Return (x, y) of the center of cell containing provided text 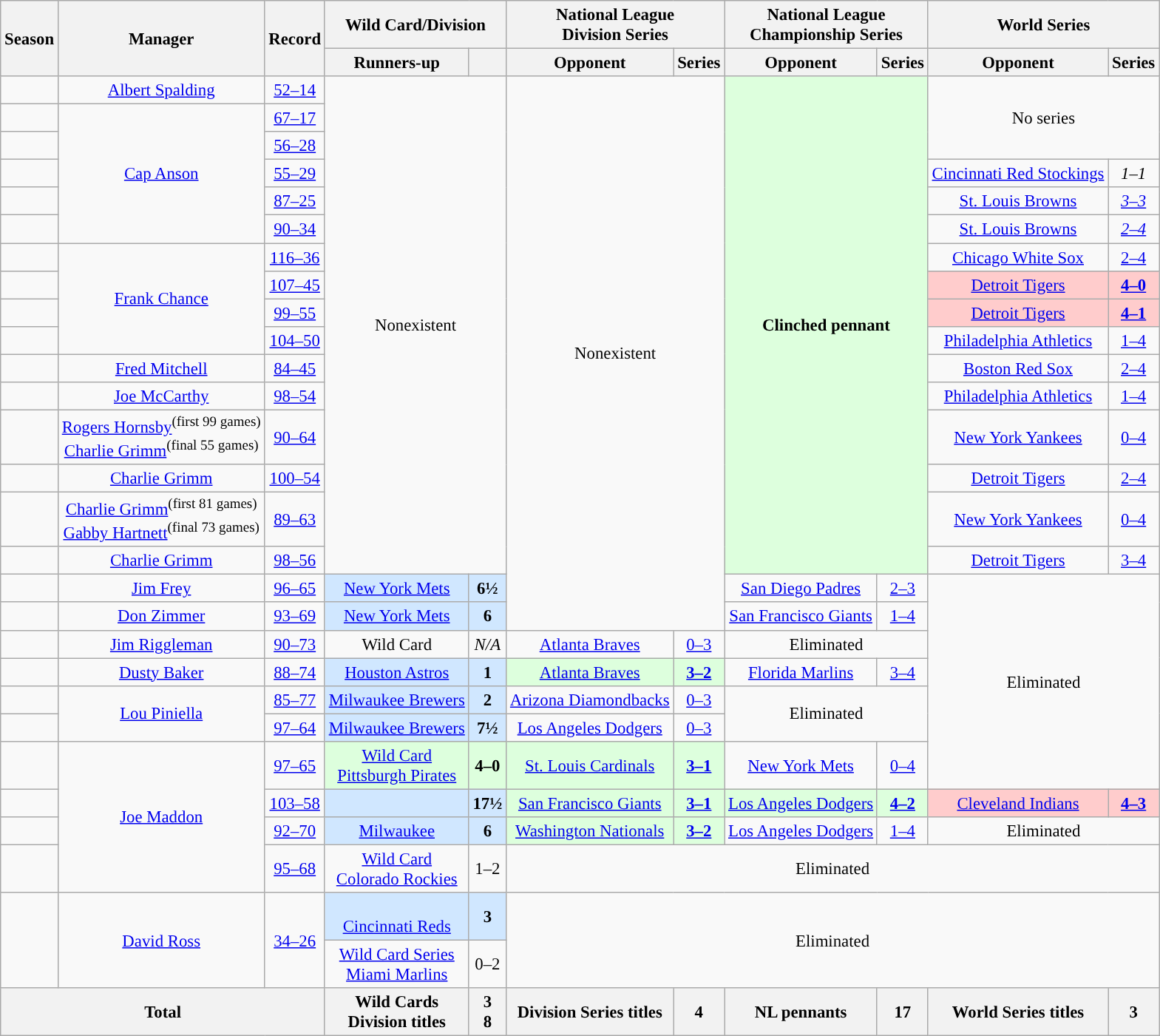
Wild CardColorado Rockies (396, 868)
Cincinnati Red Stockings (1017, 174)
92–70 (294, 831)
Houston Astros (396, 672)
World Series (1043, 25)
34–26 (294, 941)
85–77 (294, 700)
Boston Red Sox (1017, 368)
104–50 (294, 340)
3–3 (1134, 202)
Arizona Diamondbacks (590, 700)
99–55 (294, 313)
Clinched pennant (827, 325)
4 (699, 1012)
0–2 (487, 964)
100–54 (294, 478)
Frank Chance (161, 299)
97–65 (294, 766)
1–2 (487, 868)
Joe McCarthy (161, 396)
Manager (161, 38)
NL pennants (801, 1012)
95–68 (294, 868)
Season (30, 38)
Lou Piniella (161, 713)
1 (487, 672)
90–34 (294, 229)
Wild Card SeriesMiami Marlins (396, 964)
Don Zimmer (161, 617)
David Ross (161, 941)
93–69 (294, 617)
Washington Nationals (590, 831)
98–54 (294, 396)
52–14 (294, 90)
Wild Card (396, 644)
Runners-up (396, 63)
97–64 (294, 728)
Cleveland Indians (1017, 803)
2 (487, 700)
Albert Spalding (161, 90)
107–45 (294, 285)
St. Louis Cardinals (590, 766)
55–29 (294, 174)
National LeagueDivision Series (615, 25)
96–65 (294, 589)
Jim Frey (161, 589)
Florida Marlins (801, 672)
17 (902, 1012)
National LeagueChampionship Series (827, 25)
World Series titles (1017, 1012)
4–1 (1134, 313)
N/A (487, 644)
1–1 (1134, 174)
116–36 (294, 257)
2–3 (902, 589)
No series (1043, 118)
67–17 (294, 118)
98–56 (294, 561)
Fred Mitchell (161, 368)
Charlie Grimm(first 81 games)Gabby Hartnett(final 73 games) (161, 520)
56–28 (294, 146)
89–63 (294, 520)
38 (487, 1012)
6½ (487, 589)
Wild Card/Division (416, 25)
84–45 (294, 368)
Dusty Baker (161, 672)
90–64 (294, 437)
17½ (487, 803)
103–58 (294, 803)
87–25 (294, 202)
7½ (487, 728)
San Diego Padres (801, 589)
Rogers Hornsby(first 99 games)Charlie Grimm(final 55 games) (161, 437)
Chicago White Sox (1017, 257)
90–73 (294, 644)
4–3 (1134, 803)
Wild CardPittsburgh Pirates (396, 766)
88–74 (294, 672)
Record (294, 38)
Wild CardsDivision titles (396, 1012)
Joe Maddon (161, 817)
Total (163, 1012)
4–2 (902, 803)
Cap Anson (161, 174)
Milwaukee (396, 831)
Division Series titles (590, 1012)
Jim Riggleman (161, 644)
Cincinnati Reds (396, 917)
